Output the (X, Y) coordinate of the center of the cell containing the given text.  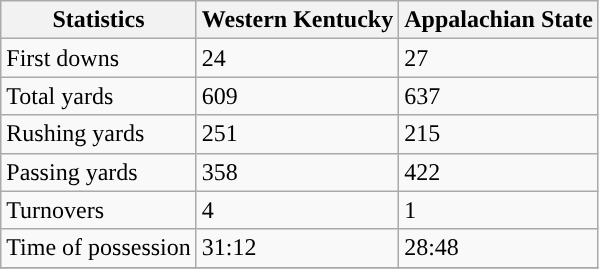
24 (297, 58)
4 (297, 210)
609 (297, 96)
31:12 (297, 248)
Total yards (99, 96)
Statistics (99, 20)
637 (499, 96)
Rushing yards (99, 134)
28:48 (499, 248)
Western Kentucky (297, 20)
358 (297, 172)
Passing yards (99, 172)
251 (297, 134)
27 (499, 58)
Appalachian State (499, 20)
Time of possession (99, 248)
215 (499, 134)
Turnovers (99, 210)
First downs (99, 58)
422 (499, 172)
1 (499, 210)
